Return the [X, Y] coordinate for the center point of the cell that contains the specified text.  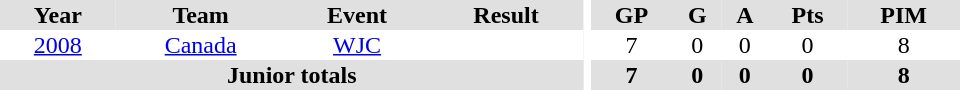
Year [58, 15]
2008 [58, 45]
GP [631, 15]
Pts [808, 15]
Junior totals [292, 75]
Result [506, 15]
A [745, 15]
PIM [904, 15]
G [698, 15]
Team [201, 15]
Event [358, 15]
WJC [358, 45]
Canada [201, 45]
